Identify which cell holds the provided text, then report its (X, Y) central coordinate. 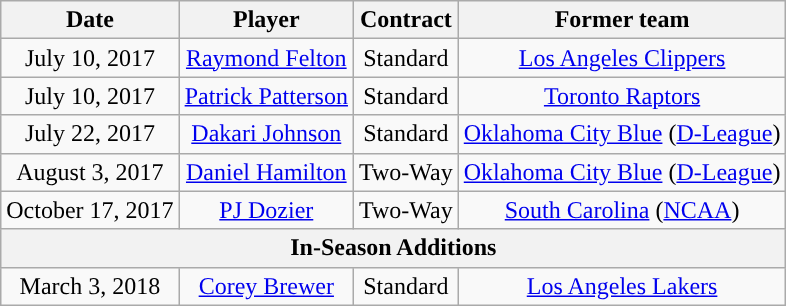
Toronto Raptors (622, 96)
Raymond Felton (266, 58)
August 3, 2017 (90, 172)
In-Season Additions (394, 248)
Daniel Hamilton (266, 172)
Contract (406, 20)
South Carolina (NCAA) (622, 210)
Los Angeles Lakers (622, 286)
July 22, 2017 (90, 134)
Corey Brewer (266, 286)
Dakari Johnson (266, 134)
Player (266, 20)
March 3, 2018 (90, 286)
October 17, 2017 (90, 210)
Patrick Patterson (266, 96)
PJ Dozier (266, 210)
Date (90, 20)
Los Angeles Clippers (622, 58)
Former team (622, 20)
